Search for the cell housing the specified text and yield its [X, Y] center coordinate. 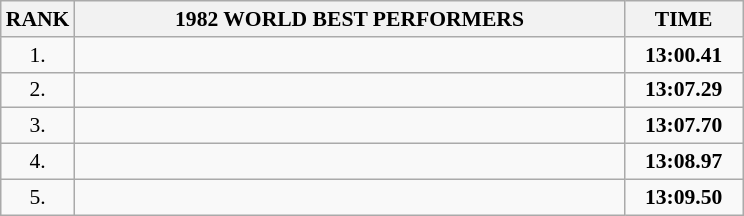
13:00.41 [684, 55]
13:08.97 [684, 162]
13:07.70 [684, 126]
1982 WORLD BEST PERFORMERS [349, 19]
13:07.29 [684, 90]
RANK [38, 19]
TIME [684, 19]
3. [38, 126]
2. [38, 90]
5. [38, 197]
1. [38, 55]
13:09.50 [684, 197]
4. [38, 162]
